Identify which cell holds the provided text, then report its (x, y) central coordinate. 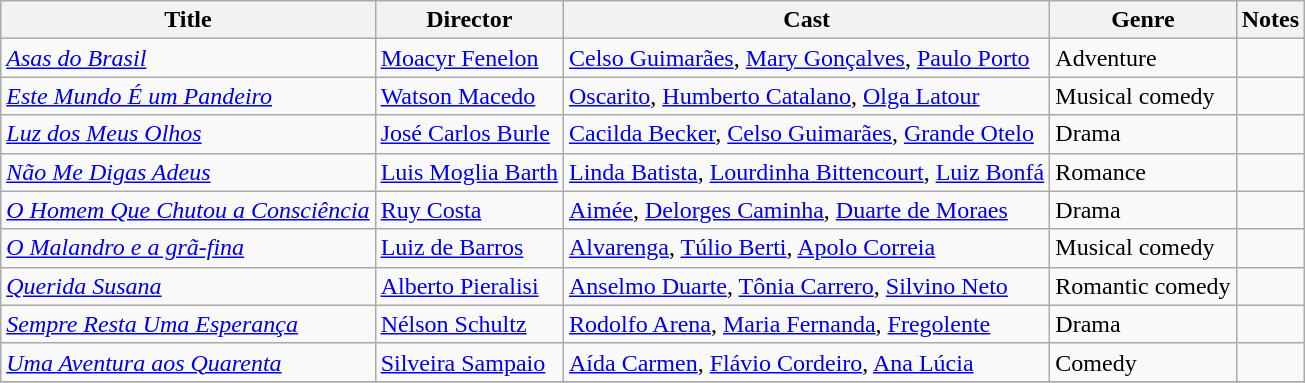
Este Mundo É um Pandeiro (188, 96)
Linda Batista, Lourdinha Bittencourt, Luiz Bonfá (806, 172)
Genre (1143, 20)
O Malandro e a grã-fina (188, 248)
Notes (1270, 20)
Cast (806, 20)
Sempre Resta Uma Esperança (188, 324)
Ruy Costa (469, 210)
Não Me Digas Adeus (188, 172)
Romance (1143, 172)
Querida Susana (188, 286)
Title (188, 20)
Luz dos Meus Olhos (188, 134)
Celso Guimarães, Mary Gonçalves, Paulo Porto (806, 58)
Asas do Brasil (188, 58)
Nélson Schultz (469, 324)
Moacyr Fenelon (469, 58)
Silveira Sampaio (469, 362)
Rodolfo Arena, Maria Fernanda, Fregolente (806, 324)
Romantic comedy (1143, 286)
Anselmo Duarte, Tônia Carrero, Silvino Neto (806, 286)
Comedy (1143, 362)
José Carlos Burle (469, 134)
Watson Macedo (469, 96)
Uma Aventura aos Quarenta (188, 362)
Oscarito, Humberto Catalano, Olga Latour (806, 96)
Director (469, 20)
O Homem Que Chutou a Consciência (188, 210)
Alvarenga, Túlio Berti, Apolo Correia (806, 248)
Alberto Pieralisi (469, 286)
Aída Carmen, Flávio Cordeiro, Ana Lúcia (806, 362)
Adventure (1143, 58)
Aimée, Delorges Caminha, Duarte de Moraes (806, 210)
Cacilda Becker, Celso Guimarães, Grande Otelo (806, 134)
Luiz de Barros (469, 248)
Luis Moglia Barth (469, 172)
